Pinpoint the cell where the given text exists, returning its [X, Y] midpoint coordinate. 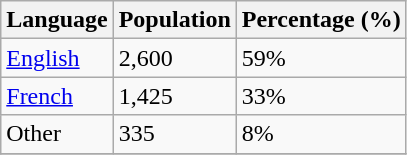
335 [174, 134]
Language [57, 20]
59% [321, 58]
French [57, 96]
Other [57, 134]
33% [321, 96]
Percentage (%) [321, 20]
1,425 [174, 96]
2,600 [174, 58]
English [57, 58]
Population [174, 20]
8% [321, 134]
